Determine the [X, Y] coordinate at the center of the cell enclosing the given text.  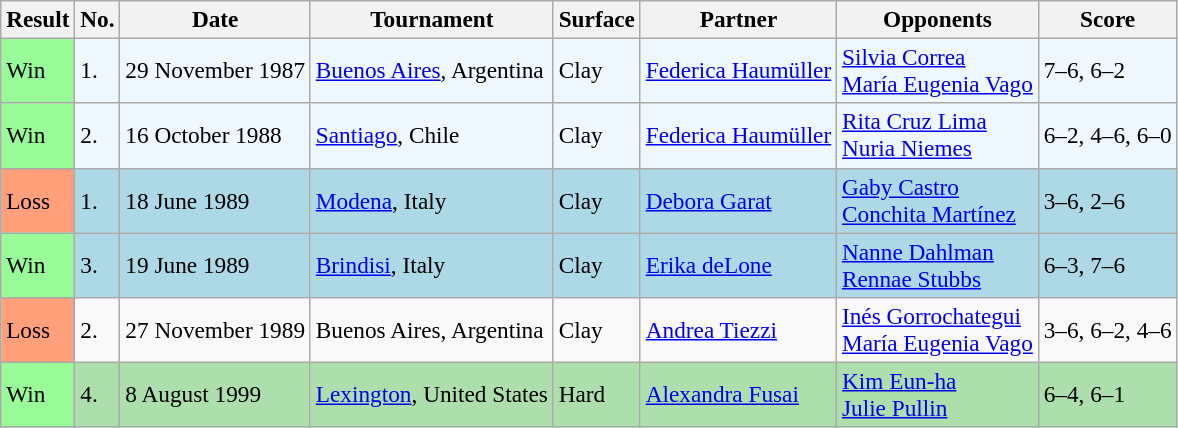
Brindisi, Italy [432, 264]
29 November 1987 [215, 70]
Lexington, United States [432, 394]
Rita Cruz Lima Nuria Niemes [938, 136]
Gaby Castro Conchita Martínez [938, 200]
Score [1108, 19]
Partner [738, 19]
Kim Eun-ha Julie Pullin [938, 394]
6–3, 7–6 [1108, 264]
18 June 1989 [215, 200]
6–2, 4–6, 6–0 [1108, 136]
Result [38, 19]
Hard [596, 394]
Alexandra Fusai [738, 394]
4. [98, 394]
Date [215, 19]
3. [98, 264]
19 June 1989 [215, 264]
6–4, 6–1 [1108, 394]
No. [98, 19]
Silvia Correa María Eugenia Vago [938, 70]
Santiago, Chile [432, 136]
27 November 1989 [215, 330]
Inés Gorrochategui María Eugenia Vago [938, 330]
16 October 1988 [215, 136]
8 August 1999 [215, 394]
Tournament [432, 19]
Nanne Dahlman Rennae Stubbs [938, 264]
7–6, 6–2 [1108, 70]
Debora Garat [738, 200]
3–6, 2–6 [1108, 200]
Andrea Tiezzi [738, 330]
Surface [596, 19]
Modena, Italy [432, 200]
3–6, 6–2, 4–6 [1108, 330]
Erika deLone [738, 264]
Opponents [938, 19]
